Return [X, Y] of the center of cell containing provided text 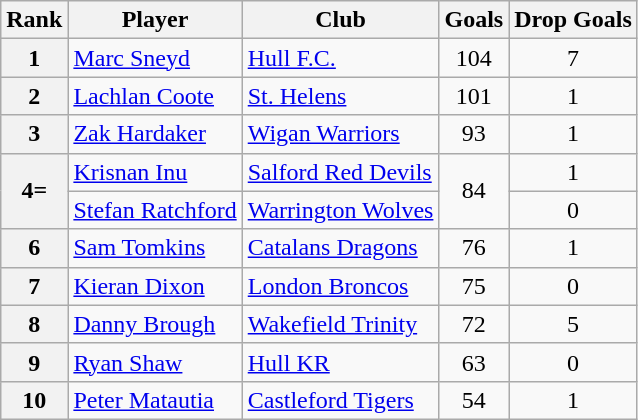
10 [34, 400]
Danny Brough [155, 324]
63 [474, 362]
Castleford Tigers [340, 400]
Sam Tomkins [155, 248]
9 [34, 362]
101 [474, 96]
Hull KR [340, 362]
54 [474, 400]
Goals [474, 20]
Drop Goals [574, 20]
6 [34, 248]
Rank [34, 20]
4= [34, 191]
Hull F.C. [340, 58]
London Broncos [340, 286]
75 [474, 286]
Ryan Shaw [155, 362]
76 [474, 248]
Club [340, 20]
Zak Hardaker [155, 134]
Wigan Warriors [340, 134]
5 [574, 324]
Krisnan Inu [155, 172]
Warrington Wolves [340, 210]
Lachlan Coote [155, 96]
84 [474, 191]
Marc Sneyd [155, 58]
3 [34, 134]
Catalans Dragons [340, 248]
Peter Matautia [155, 400]
Stefan Ratchford [155, 210]
St. Helens [340, 96]
72 [474, 324]
2 [34, 96]
93 [474, 134]
8 [34, 324]
Salford Red Devils [340, 172]
104 [474, 58]
Kieran Dixon [155, 286]
Wakefield Trinity [340, 324]
Player [155, 20]
